Find where the given text appears and provide that cell's center as [x, y] coordinate. 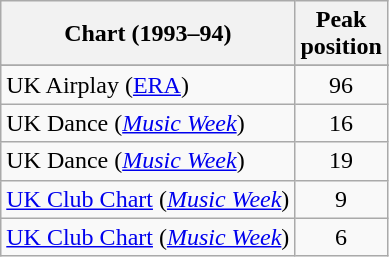
19 [341, 161]
Chart (1993–94) [148, 34]
9 [341, 199]
16 [341, 123]
6 [341, 237]
UK Airplay (ERA) [148, 85]
Peakposition [341, 34]
96 [341, 85]
